Identify which cell holds the provided text, then report its (X, Y) central coordinate. 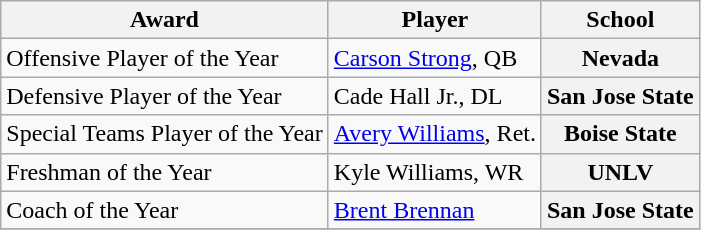
Avery Williams, Ret. (434, 134)
Freshman of the Year (165, 172)
Defensive Player of the Year (165, 96)
Player (434, 20)
School (620, 20)
Kyle Williams, WR (434, 172)
Award (165, 20)
Brent Brennan (434, 210)
Offensive Player of the Year (165, 58)
Boise State (620, 134)
Carson Strong, QB (434, 58)
Nevada (620, 58)
Special Teams Player of the Year (165, 134)
Coach of the Year (165, 210)
UNLV (620, 172)
Cade Hall Jr., DL (434, 96)
